Pinpoint the cell where the given text exists, returning its [x, y] midpoint coordinate. 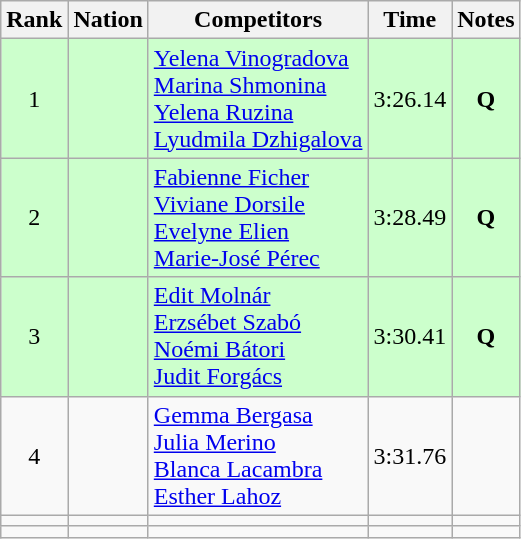
Yelena VinogradovaMarina ShmoninaYelena RuzinaLyudmila Dzhigalova [258, 98]
Notes [486, 20]
3:31.76 [410, 456]
Gemma BergasaJulia MerinoBlanca LacambraEsther Lahoz [258, 456]
Competitors [258, 20]
3:30.41 [410, 336]
4 [34, 456]
3:28.49 [410, 218]
1 [34, 98]
2 [34, 218]
3:26.14 [410, 98]
Fabienne FicherViviane DorsileEvelyne ElienMarie-José Pérec [258, 218]
Time [410, 20]
Rank [34, 20]
Nation [108, 20]
3 [34, 336]
Edit MolnárErzsébet SzabóNoémi BátoriJudit Forgács [258, 336]
